For the text-containing cell, return its midpoint in (X, Y) coordinate format. 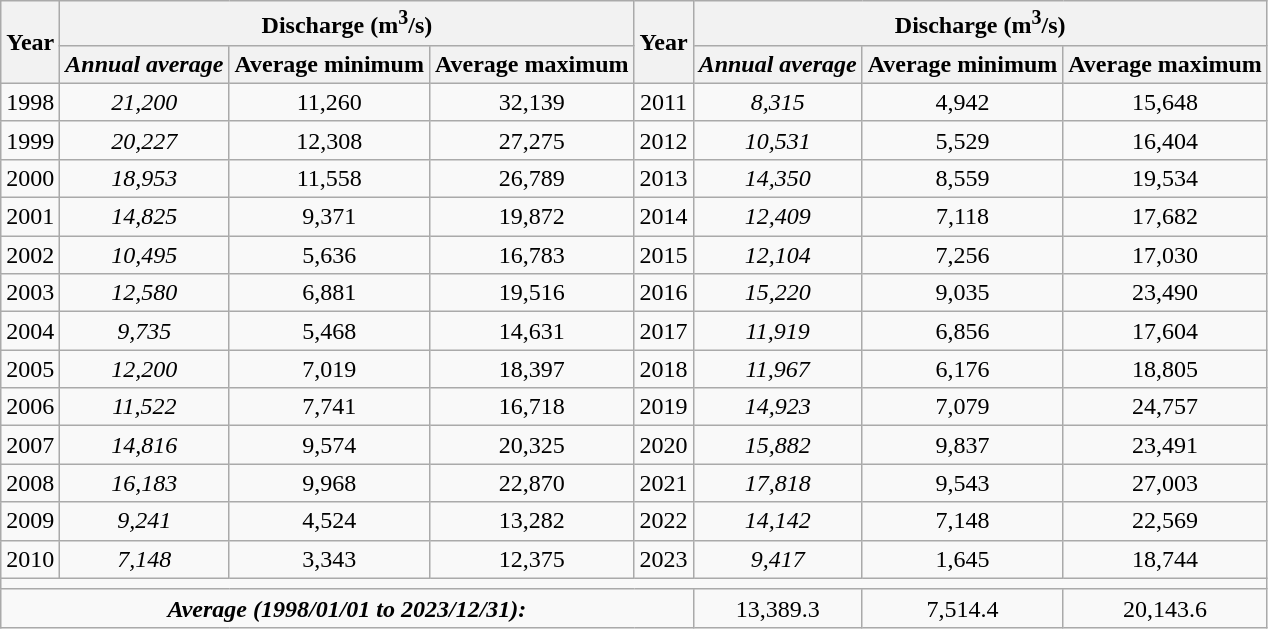
12,308 (330, 140)
22,569 (1166, 521)
27,275 (532, 140)
2009 (30, 521)
20,325 (532, 445)
6,176 (962, 369)
Average (1998/01/01 to 2023/12/31): (347, 608)
14,350 (778, 178)
7,019 (330, 369)
2017 (664, 331)
13,389.3 (778, 608)
11,522 (144, 407)
18,953 (144, 178)
2021 (664, 483)
2012 (664, 140)
18,744 (1166, 559)
2019 (664, 407)
2016 (664, 293)
22,870 (532, 483)
11,919 (778, 331)
1998 (30, 102)
21,200 (144, 102)
5,529 (962, 140)
15,648 (1166, 102)
7,118 (962, 217)
5,468 (330, 331)
2013 (664, 178)
3,343 (330, 559)
18,805 (1166, 369)
2001 (30, 217)
6,856 (962, 331)
1999 (30, 140)
10,495 (144, 255)
12,200 (144, 369)
18,397 (532, 369)
9,735 (144, 331)
7,741 (330, 407)
5,636 (330, 255)
2003 (30, 293)
6,881 (330, 293)
9,543 (962, 483)
14,142 (778, 521)
2011 (664, 102)
12,375 (532, 559)
2014 (664, 217)
2010 (30, 559)
1,645 (962, 559)
15,220 (778, 293)
7,079 (962, 407)
15,882 (778, 445)
16,183 (144, 483)
2004 (30, 331)
12,580 (144, 293)
12,104 (778, 255)
2023 (664, 559)
14,631 (532, 331)
19,534 (1166, 178)
2007 (30, 445)
2005 (30, 369)
14,923 (778, 407)
9,574 (330, 445)
11,260 (330, 102)
23,491 (1166, 445)
2008 (30, 483)
14,816 (144, 445)
2018 (664, 369)
2006 (30, 407)
9,837 (962, 445)
2002 (30, 255)
4,524 (330, 521)
26,789 (532, 178)
17,604 (1166, 331)
9,417 (778, 559)
17,030 (1166, 255)
20,143.6 (1166, 608)
13,282 (532, 521)
8,315 (778, 102)
7,256 (962, 255)
20,227 (144, 140)
11,967 (778, 369)
2022 (664, 521)
19,516 (532, 293)
9,371 (330, 217)
7,514.4 (962, 608)
23,490 (1166, 293)
16,718 (532, 407)
2015 (664, 255)
9,241 (144, 521)
17,682 (1166, 217)
19,872 (532, 217)
2020 (664, 445)
24,757 (1166, 407)
9,035 (962, 293)
16,783 (532, 255)
2000 (30, 178)
32,139 (532, 102)
14,825 (144, 217)
9,968 (330, 483)
4,942 (962, 102)
27,003 (1166, 483)
8,559 (962, 178)
11,558 (330, 178)
17,818 (778, 483)
16,404 (1166, 140)
10,531 (778, 140)
12,409 (778, 217)
